For the text-containing cell, return its midpoint in [x, y] coordinate format. 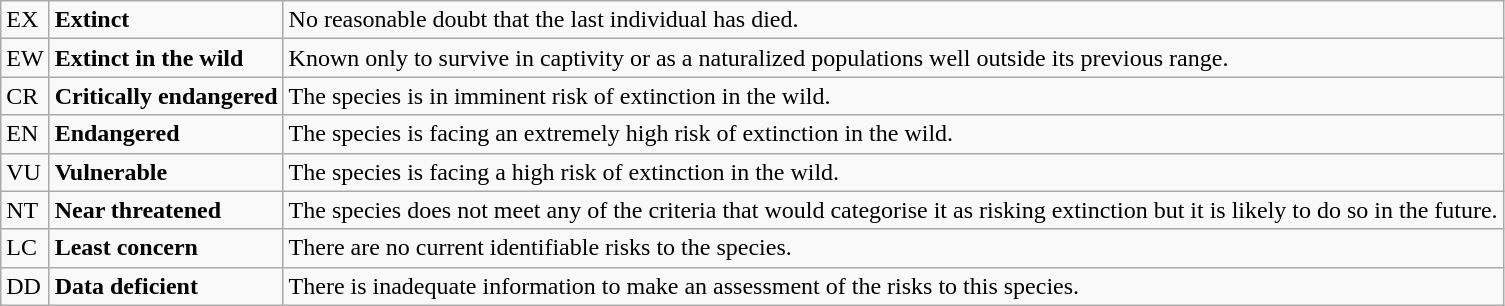
Endangered [166, 134]
Least concern [166, 248]
DD [25, 286]
Critically endangered [166, 96]
VU [25, 172]
Near threatened [166, 210]
Vulnerable [166, 172]
Known only to survive in captivity or as a naturalized populations well outside its previous range. [893, 58]
NT [25, 210]
EX [25, 20]
There is inadequate information to make an assessment of the risks to this species. [893, 286]
There are no current identifiable risks to the species. [893, 248]
LC [25, 248]
Extinct in the wild [166, 58]
Extinct [166, 20]
The species is in imminent risk of extinction in the wild. [893, 96]
EN [25, 134]
The species is facing a high risk of extinction in the wild. [893, 172]
No reasonable doubt that the last individual has died. [893, 20]
Data deficient [166, 286]
EW [25, 58]
CR [25, 96]
The species does not meet any of the criteria that would categorise it as risking extinction but it is likely to do so in the future. [893, 210]
The species is facing an extremely high risk of extinction in the wild. [893, 134]
